Return the (X, Y) coordinate for the center point of the cell that contains the specified text.  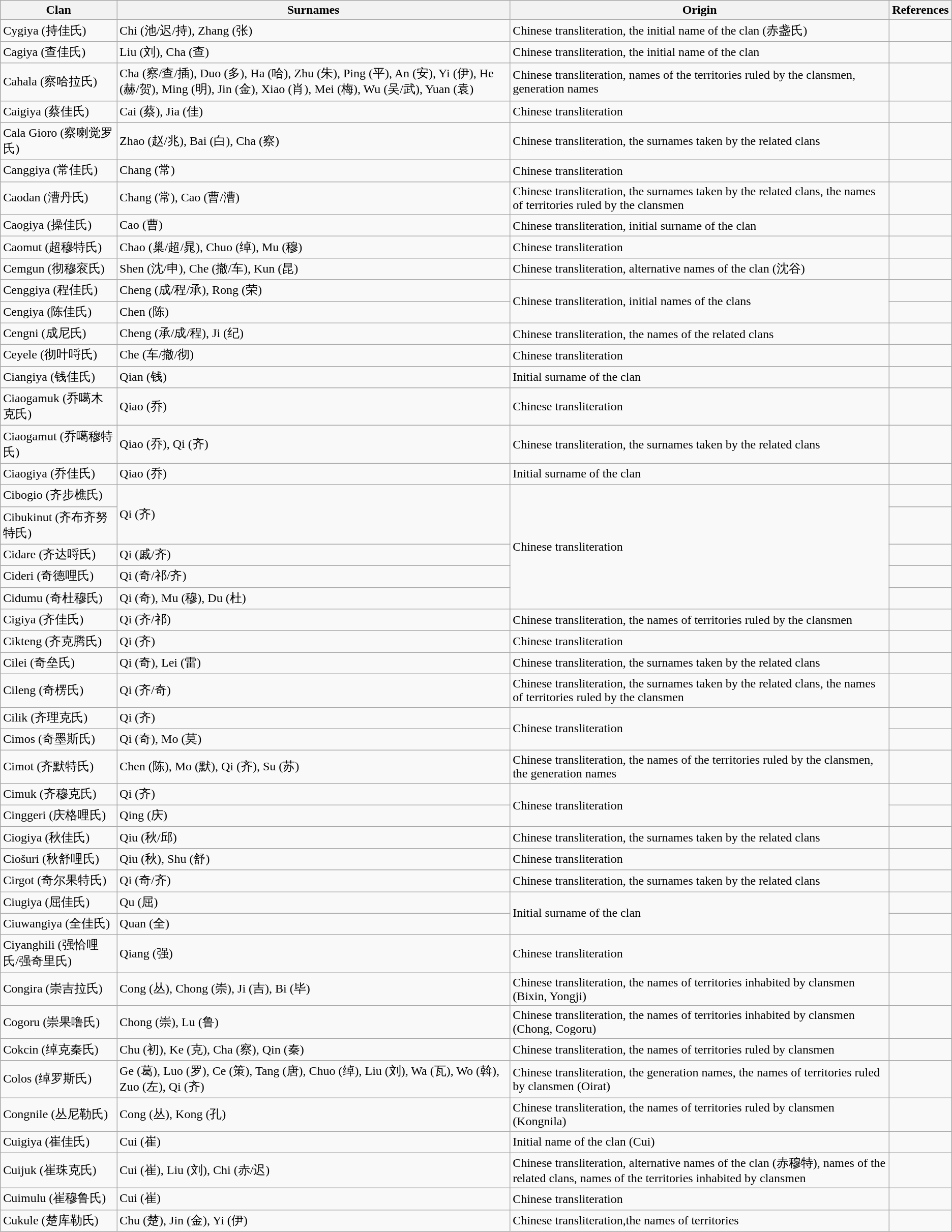
Qiao (乔), Qi (齐) (313, 444)
Cokcin (绰克秦氏) (59, 1049)
Cuimulu (崔穆鲁氏) (59, 1199)
Chinese transliteration, the names of territories ruled by clansmen (Kongnila) (700, 1115)
Qi (齐/奇) (313, 690)
Qiang (强) (313, 954)
Cuigiya (崔佳氏) (59, 1142)
Cirgot (奇尔果特氏) (59, 881)
Qiu (秋/邱) (313, 838)
Chinese transliteration, the names of territories inhabited by clansmen (Chong, Cogoru) (700, 1022)
Cidumu (奇杜穆氏) (59, 598)
Cong (丛), Chong (崇), Ji (吉), Bi (毕) (313, 989)
Chinese transliteration, the names of the territories ruled by the clansmen, the generation names (700, 767)
Chen (陈) (313, 312)
Quan (全) (313, 924)
Qi (奇), Lei (雷) (313, 663)
Congnile (丛尼勒氏) (59, 1115)
Ciaogiya (乔佳氏) (59, 474)
Chinese transliteration, names of the territories ruled by the clansmen, generation names (700, 82)
Canggiya (常佳氏) (59, 171)
Initial name of the clan (Cui) (700, 1142)
Chen (陈), Mo (默), Qi (齐), Su (苏) (313, 767)
Cileng (奇楞氏) (59, 690)
Ciaogamut (乔噶穆特氏) (59, 444)
Qing (庆) (313, 816)
Ciaogamuk (乔噶木克氏) (59, 407)
Clan (59, 10)
Caigiya (蔡佳氏) (59, 112)
Qiu (秋), Shu (舒) (313, 859)
Cahala (察哈拉氏) (59, 82)
Chao (巢/超/晁), Chuo (绰), Mu (穆) (313, 247)
Cibukinut (齐布齐努特氏) (59, 525)
Cukule (楚库勒氏) (59, 1220)
Shen (沈/申), Che (撤/车), Kun (昆) (313, 268)
Cemgun (彻穆衮氏) (59, 268)
Cibogio (齐步樵氏) (59, 495)
Qian (钱) (313, 377)
Cimot (齐默特氏) (59, 767)
Cikteng (齐克腾氏) (59, 642)
Chinese transliteration, the names of the related clans (700, 334)
Chang (常) (313, 171)
Cimos (奇墨斯氏) (59, 739)
Cenggiya (程佳氏) (59, 291)
Cuijuk (崔珠克氏) (59, 1170)
Cao (曹) (313, 226)
Cidare (齐达哷氏) (59, 555)
Cilik (齐理克氏) (59, 718)
Chinese transliteration,the names of territories (700, 1220)
Caogiya (操佳氏) (59, 226)
Cygiya (持佳氏) (59, 31)
References (920, 10)
Chinese transliteration, the generation names, the names of territories ruled by clansmen (Oirat) (700, 1079)
Ciugiya (屈佳氏) (59, 903)
Qi (奇/祁/齐) (313, 577)
Qi (奇), Mo (莫) (313, 739)
Cigiya (齐佳氏) (59, 620)
Cala Gioro (察喇觉罗氏) (59, 141)
Ciangiya (钱佳氏) (59, 377)
Cogoru (崇果噜氏) (59, 1022)
Cilei (奇垒氏) (59, 663)
Ciogiya (秋佳氏) (59, 838)
Chinese transliteration, the initial name of the clan (700, 52)
Chinese transliteration, the names of territories ruled by the clansmen (700, 620)
Chu (初), Ke (克), Cha (察), Qin (秦) (313, 1049)
Ciuwangiya (全佳氏) (59, 924)
Chinese transliteration, the initial name of the clan (赤盏氏) (700, 31)
Chinese transliteration, initial surname of the clan (700, 226)
Cai (蔡), Jia (佳) (313, 112)
Ciošuri (秋舒哩氏) (59, 859)
Colos (绰罗斯氏) (59, 1079)
Qi (戚/齐) (313, 555)
Ge (葛), Luo (罗), Ce (策), Tang (唐), Chuo (绰), Liu (刘), Wa (瓦), Wo (斡), Zuo (左), Qi (齐) (313, 1079)
Chi (池/迟/持), Zhang (张) (313, 31)
Zhao (赵/兆), Bai (白), Cha (察) (313, 141)
Caomut (超穆特氏) (59, 247)
Cinggeri (庆格哩氏) (59, 816)
Ciyanghili (强恰哩氏/强奇里氏) (59, 954)
Qi (奇), Mu (穆), Du (杜) (313, 598)
Chinese transliteration, the names of territories inhabited by clansmen (Bixin, Yongji) (700, 989)
Liu (刘), Cha (查) (313, 52)
Chinese transliteration, the names of territories ruled by clansmen (700, 1049)
Cimuk (齐穆克氏) (59, 794)
Chang (常), Cao (曹/漕) (313, 198)
Cengni (成尼氏) (59, 334)
Cheng (承/成/程), Ji (纪) (313, 334)
Cideri (奇德哩氏) (59, 577)
Chinese transliteration, alternative names of the clan (沈谷) (700, 268)
Qi (奇/齐) (313, 881)
Cui (崔), Liu (刘), Chi (赤/迟) (313, 1170)
Congira (崇吉拉氏) (59, 989)
Origin (700, 10)
Cha (察/查/插), Duo (多), Ha (哈), Zhu (朱), Ping (平), An (安), Yi (伊), He (赫/贺), Ming (明), Jin (金), Xiao (肖), Mei (梅), Wu (吴/武), Yuan (袁) (313, 82)
Caodan (漕丹氏) (59, 198)
Chu (楚), Jin (金), Yi (伊) (313, 1220)
Che (车/撤/彻) (313, 356)
Cagiya (查佳氏) (59, 52)
Chong (崇), Lu (鲁) (313, 1022)
Surnames (313, 10)
Cengiya (陈佳氏) (59, 312)
Cong (丛), Kong (孔) (313, 1115)
Ceyele (彻叶哷氏) (59, 356)
Chinese transliteration, initial names of the clans (700, 301)
Cheng (成/程/承), Rong (荣) (313, 291)
Qi (齐/祁) (313, 620)
Qu (屈) (313, 903)
Chinese transliteration, alternative names of the clan (赤穆特), names of the related clans, names of the territories inhabited by clansmen (700, 1170)
